Return [X, Y] of the center of cell containing provided text 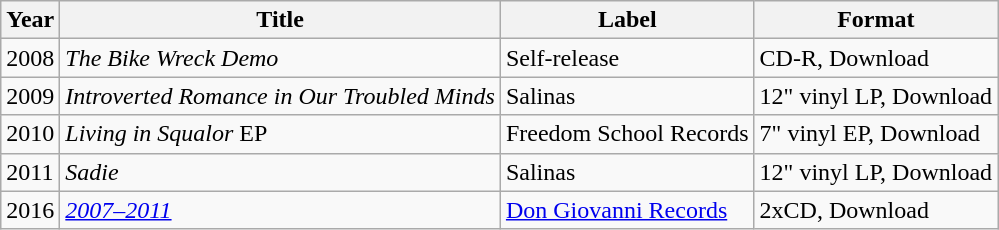
The Bike Wreck Demo [280, 58]
2016 [30, 210]
2xCD, Download [876, 210]
Self-release [627, 58]
Freedom School Records [627, 134]
7" vinyl EP, Download [876, 134]
Year [30, 20]
2007–2011 [280, 210]
Sadie [280, 172]
CD-R, Download [876, 58]
Don Giovanni Records [627, 210]
Living in Squalor EP [280, 134]
2011 [30, 172]
2010 [30, 134]
Title [280, 20]
Format [876, 20]
2008 [30, 58]
Introverted Romance in Our Troubled Minds [280, 96]
2009 [30, 96]
Label [627, 20]
